Identify which cell holds the provided text, then report its (x, y) central coordinate. 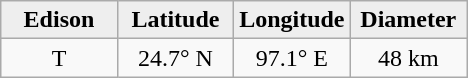
Longitude (292, 20)
24.7° N (175, 58)
Edison (59, 20)
T (59, 58)
Diameter (408, 20)
97.1° E (292, 58)
Latitude (175, 20)
48 km (408, 58)
